Pinpoint the cell where the given text exists, returning its (x, y) midpoint coordinate. 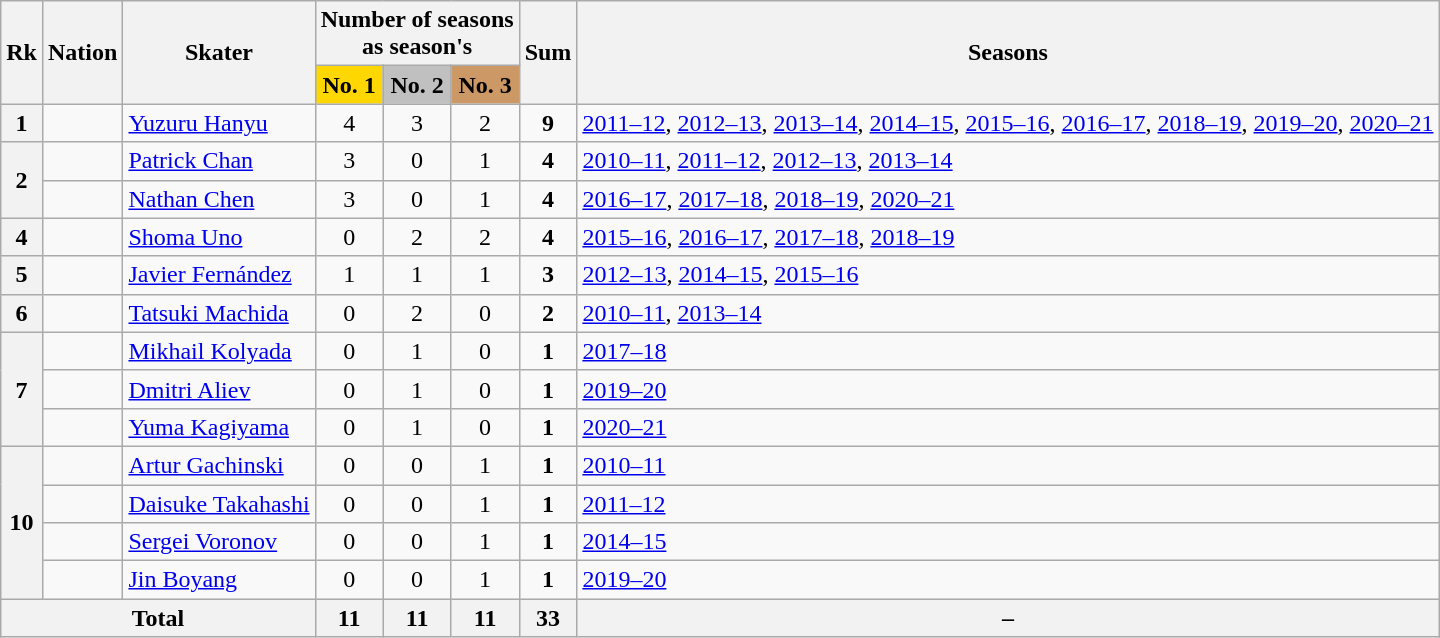
Mikhail Kolyada (219, 351)
Sergei Voronov (219, 542)
Patrick Chan (219, 161)
No. 2 (417, 85)
Javier Fernández (219, 275)
33 (548, 618)
2010–11 (1008, 465)
2010–11, 2013–14 (1008, 313)
6 (22, 313)
2011–12 (1008, 503)
Shoma Uno (219, 237)
5 (22, 275)
10 (22, 522)
2010–11, 2011–12, 2012–13, 2013–14 (1008, 161)
– (1008, 618)
Skater (219, 52)
2017–18 (1008, 351)
Dmitri Aliev (219, 389)
Nathan Chen (219, 199)
Jin Boyang (219, 580)
Rk (22, 52)
7 (22, 389)
Yuzuru Hanyu (219, 123)
Artur Gachinski (219, 465)
2020–21 (1008, 427)
Sum (548, 52)
Tatsuki Machida (219, 313)
Total (158, 618)
2015–16, 2016–17, 2017–18, 2018–19 (1008, 237)
9 (548, 123)
Nation (82, 52)
2014–15 (1008, 542)
Number of seasonsas season's (417, 34)
2016–17, 2017–18, 2018–19, 2020–21 (1008, 199)
No. 3 (485, 85)
Daisuke Takahashi (219, 503)
No. 1 (349, 85)
Yuma Kagiyama (219, 427)
Seasons (1008, 52)
2011–12, 2012–13, 2013–14, 2014–15, 2015–16, 2016–17, 2018–19, 2019–20, 2020–21 (1008, 123)
2012–13, 2014–15, 2015–16 (1008, 275)
